Return the (X, Y) coordinate for the center point of the cell that contains the specified text.  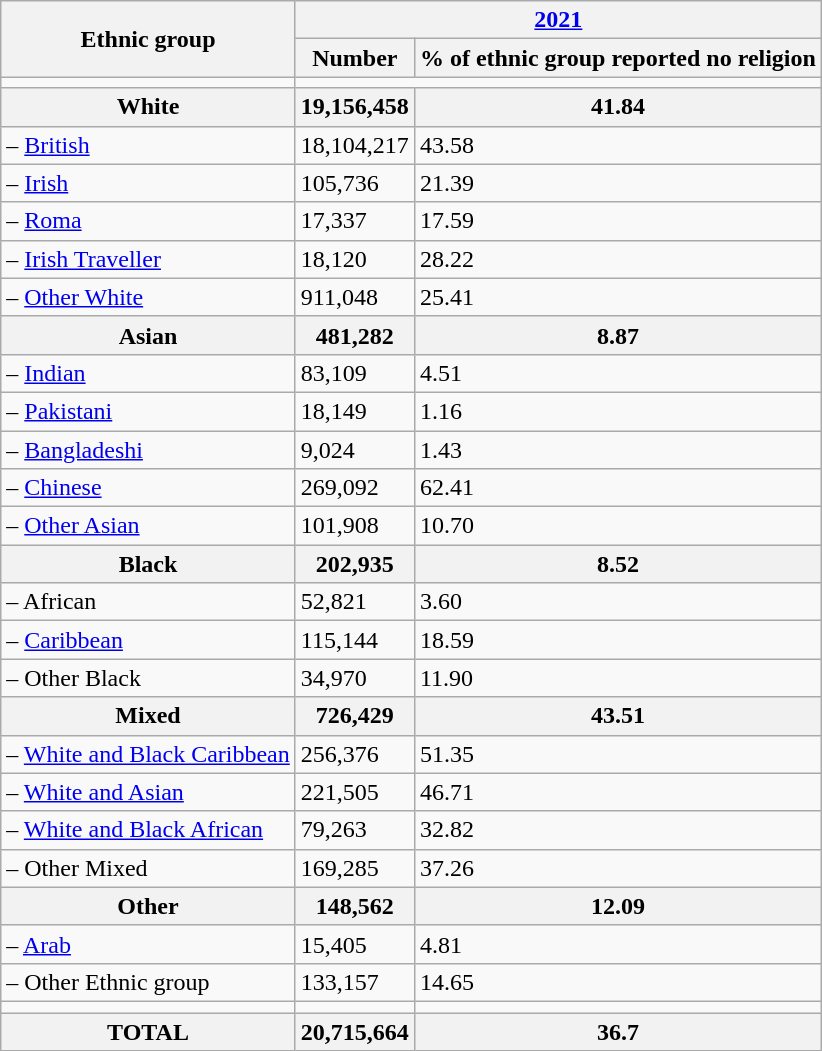
1.43 (618, 449)
18.59 (618, 640)
– Caribbean (148, 640)
115,144 (354, 640)
– Other Mixed (148, 868)
Other (148, 906)
1.16 (618, 411)
52,821 (354, 602)
21.39 (618, 183)
36.7 (618, 1031)
– Other Ethnic group (148, 982)
– Pakistani (148, 411)
25.41 (618, 297)
– White and Black African (148, 830)
– Indian (148, 373)
– British (148, 145)
Number (354, 58)
4.51 (618, 373)
3.60 (618, 602)
148,562 (354, 906)
– Other Black (148, 678)
19,156,458 (354, 107)
– African (148, 602)
– Other White (148, 297)
269,092 (354, 488)
43.58 (618, 145)
17,337 (354, 221)
Mixed (148, 716)
– White and Asian (148, 792)
481,282 (354, 335)
8.52 (618, 564)
34,970 (354, 678)
256,376 (354, 754)
4.81 (618, 944)
105,736 (354, 183)
– White and Black Caribbean (148, 754)
– Arab (148, 944)
% of ethnic group reported no religion (618, 58)
9,024 (354, 449)
– Irish Traveller (148, 259)
15,405 (354, 944)
TOTAL (148, 1031)
Ethnic group (148, 39)
– Roma (148, 221)
Black (148, 564)
101,908 (354, 526)
White (148, 107)
– Other Asian (148, 526)
32.82 (618, 830)
911,048 (354, 297)
Asian (148, 335)
18,149 (354, 411)
41.84 (618, 107)
18,120 (354, 259)
11.90 (618, 678)
18,104,217 (354, 145)
– Irish (148, 183)
202,935 (354, 564)
51.35 (618, 754)
8.87 (618, 335)
37.26 (618, 868)
133,157 (354, 982)
79,263 (354, 830)
83,109 (354, 373)
– Chinese (148, 488)
17.59 (618, 221)
12.09 (618, 906)
28.22 (618, 259)
43.51 (618, 716)
221,505 (354, 792)
726,429 (354, 716)
2021 (558, 20)
62.41 (618, 488)
10.70 (618, 526)
14.65 (618, 982)
– Bangladeshi (148, 449)
20,715,664 (354, 1031)
46.71 (618, 792)
169,285 (354, 868)
